Return [x, y] of the center of cell containing provided text 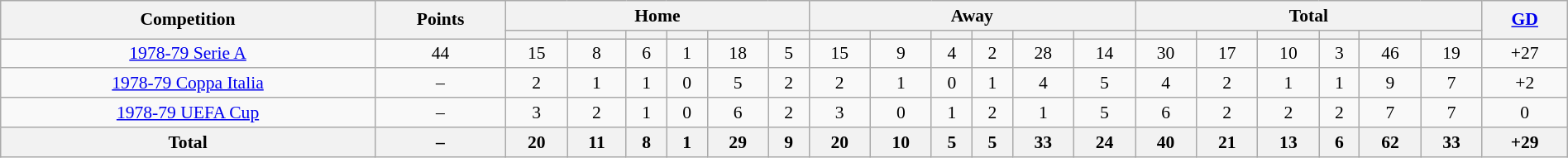
+27 [1525, 53]
GD [1525, 20]
14 [1104, 53]
62 [1390, 141]
Home [657, 16]
30 [1166, 53]
29 [738, 141]
Competition [189, 20]
11 [597, 141]
+29 [1525, 141]
1978-79 Coppa Italia [189, 83]
46 [1390, 53]
28 [1043, 53]
44 [440, 53]
1978-79 UEFA Cup [189, 113]
24 [1104, 141]
1978-79 Serie A [189, 53]
13 [1288, 141]
Away [972, 16]
17 [1227, 53]
Points [440, 20]
19 [1451, 53]
40 [1166, 141]
21 [1227, 141]
+2 [1525, 83]
18 [738, 53]
